Output the (X, Y) coordinate of the center of the cell containing the given text.  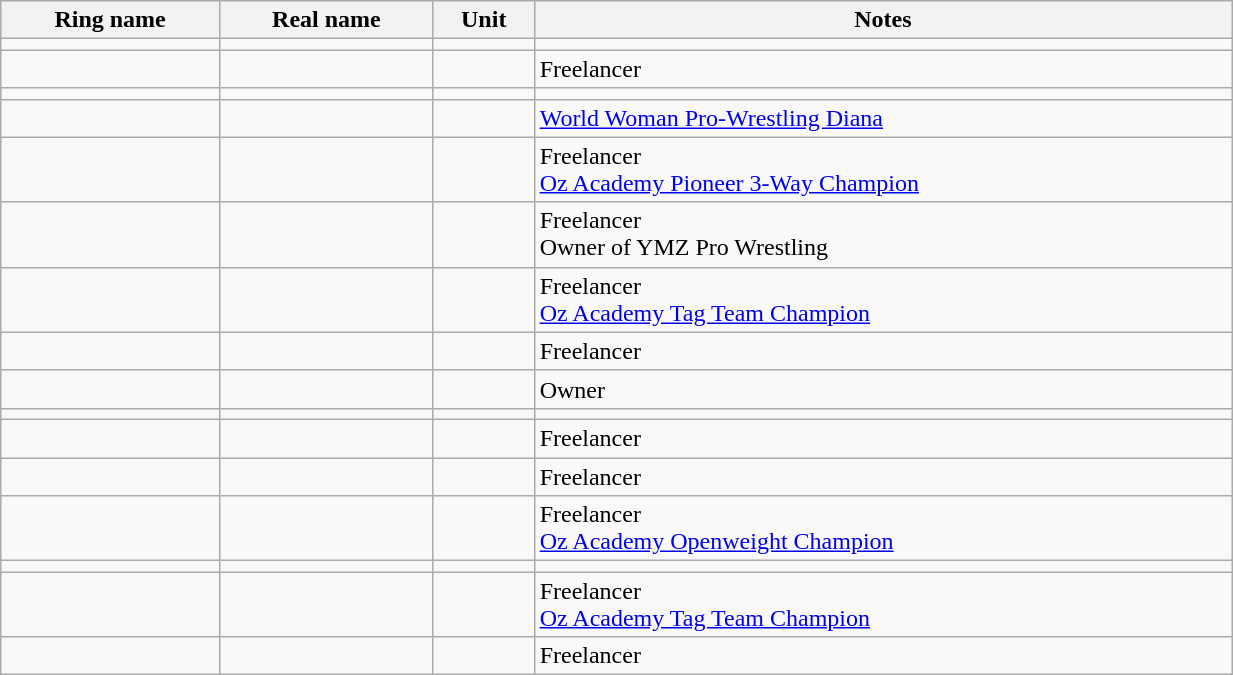
FreelancerOz Academy Pioneer 3-Way Champion (883, 170)
FreelancerOwner of YMZ Pro Wrestling (883, 234)
Owner (883, 389)
Ring name (110, 20)
Real name (326, 20)
World Woman Pro-Wrestling Diana (883, 118)
Notes (883, 20)
Unit (484, 20)
FreelancerOz Academy Openweight Champion (883, 528)
